Return the (x, y) coordinate for the center point of the cell that contains the specified text.  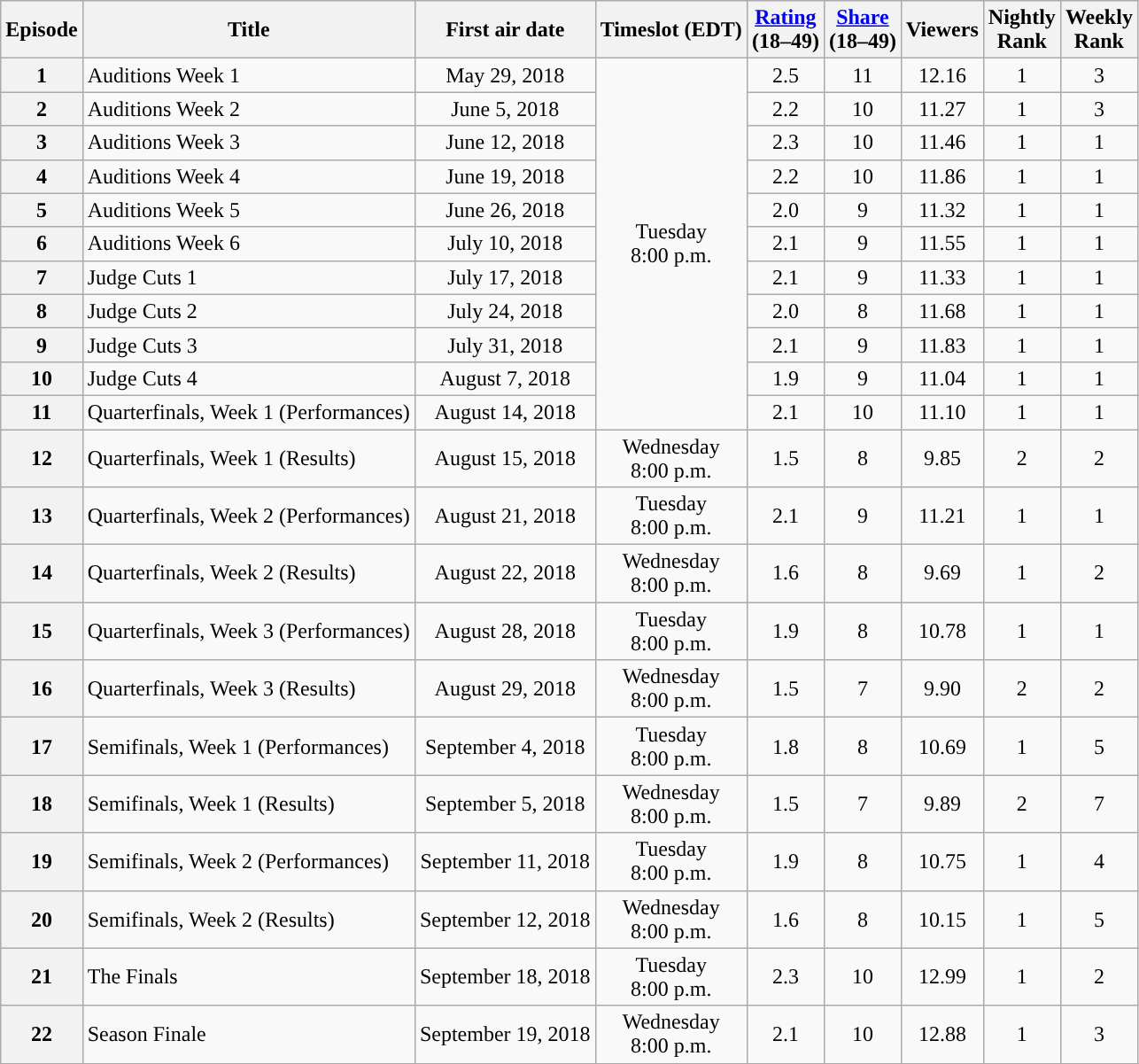
1.8 (785, 746)
July 17, 2018 (505, 277)
August 29, 2018 (505, 689)
WeeklyRank (1098, 30)
10.15 (942, 920)
Auditions Week 3 (248, 143)
August 21, 2018 (505, 516)
20 (42, 920)
9.69 (942, 574)
First air date (505, 30)
15 (42, 631)
July 24, 2018 (505, 311)
August 15, 2018 (505, 457)
August 22, 2018 (505, 574)
Auditions Week 6 (248, 244)
Auditions Week 4 (248, 176)
Semifinals, Week 2 (Performances) (248, 861)
Semifinals, Week 1 (Results) (248, 804)
July 10, 2018 (505, 244)
Episode (42, 30)
18 (42, 804)
May 29, 2018 (505, 75)
Judge Cuts 2 (248, 311)
9.90 (942, 689)
Quarterfinals, Week 2 (Performances) (248, 516)
Quarterfinals, Week 3 (Performances) (248, 631)
11.27 (942, 109)
August 14, 2018 (505, 412)
11.33 (942, 277)
Auditions Week 1 (248, 75)
NightlyRank (1022, 30)
Title (248, 30)
11.68 (942, 311)
Viewers (942, 30)
Judge Cuts 1 (248, 277)
June 19, 2018 (505, 176)
August 7, 2018 (505, 378)
21 (42, 976)
11.46 (942, 143)
September 12, 2018 (505, 920)
Share(18–49) (863, 30)
11.10 (942, 412)
11.55 (942, 244)
11.04 (942, 378)
June 12, 2018 (505, 143)
10.78 (942, 631)
10.69 (942, 746)
September 11, 2018 (505, 861)
12.99 (942, 976)
11.32 (942, 210)
2.5 (785, 75)
September 18, 2018 (505, 976)
9.85 (942, 457)
Semifinals, Week 2 (Results) (248, 920)
September 19, 2018 (505, 1035)
Rating(18–49) (785, 30)
The Finals (248, 976)
June 5, 2018 (505, 109)
Quarterfinals, Week 1 (Results) (248, 457)
12.16 (942, 75)
August 28, 2018 (505, 631)
12 (42, 457)
16 (42, 689)
6 (42, 244)
17 (42, 746)
Judge Cuts 4 (248, 378)
22 (42, 1035)
September 5, 2018 (505, 804)
14 (42, 574)
Quarterfinals, Week 2 (Results) (248, 574)
June 26, 2018 (505, 210)
Judge Cuts 3 (248, 345)
13 (42, 516)
10.75 (942, 861)
Season Finale (248, 1035)
July 31, 2018 (505, 345)
Quarterfinals, Week 3 (Results) (248, 689)
12.88 (942, 1035)
Semifinals, Week 1 (Performances) (248, 746)
19 (42, 861)
September 4, 2018 (505, 746)
11.21 (942, 516)
Auditions Week 2 (248, 109)
11.83 (942, 345)
Timeslot (EDT) (671, 30)
Auditions Week 5 (248, 210)
9.89 (942, 804)
11.86 (942, 176)
Quarterfinals, Week 1 (Performances) (248, 412)
